Capture the cell that displays the provided text and extract its (X, Y) central coordinate. 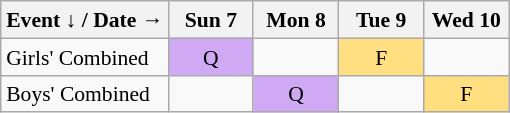
Wed 10 (466, 20)
Tue 9 (382, 20)
Boys' Combined (84, 94)
Sun 7 (210, 20)
Mon 8 (296, 20)
Girls' Combined (84, 56)
Event ↓ / Date → (84, 20)
